Return the [X, Y] coordinate for the center point of the cell that contains the specified text.  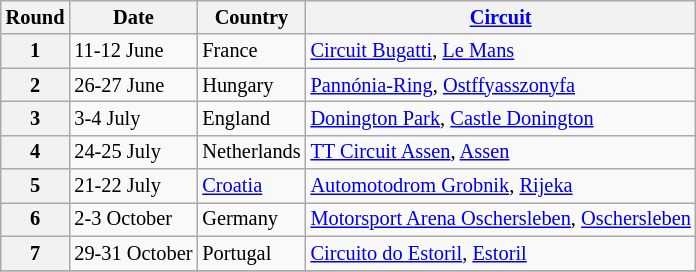
Croatia [251, 186]
6 [36, 219]
Hungary [251, 85]
11-12 June [133, 51]
4 [36, 152]
Circuit [501, 17]
5 [36, 186]
26-27 June [133, 85]
Country [251, 17]
Round [36, 17]
Date [133, 17]
Pannónia-Ring, Ostffyasszonyfa [501, 85]
Circuito do Estoril, Estoril [501, 253]
Germany [251, 219]
TT Circuit Assen, Assen [501, 152]
21-22 July [133, 186]
3-4 July [133, 118]
England [251, 118]
3 [36, 118]
Circuit Bugatti, Le Mans [501, 51]
7 [36, 253]
Portugal [251, 253]
Automotodrom Grobnik, Rijeka [501, 186]
Donington Park, Castle Donington [501, 118]
24-25 July [133, 152]
Netherlands [251, 152]
Motorsport Arena Oschersleben, Oschersleben [501, 219]
29-31 October [133, 253]
1 [36, 51]
France [251, 51]
2-3 October [133, 219]
2 [36, 85]
